From the cell containing the given text, extract its center point as [x, y] coordinate. 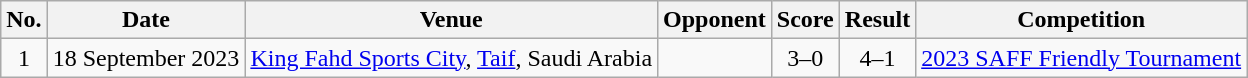
18 September 2023 [146, 58]
Competition [1082, 20]
3–0 [805, 58]
No. [24, 20]
4–1 [877, 58]
Opponent [715, 20]
Venue [452, 20]
2023 SAFF Friendly Tournament [1082, 58]
Score [805, 20]
Date [146, 20]
1 [24, 58]
King Fahd Sports City, Taif, Saudi Arabia [452, 58]
Result [877, 20]
